Scan for the cell matching the given text and deliver its [X, Y] coordinate at center. 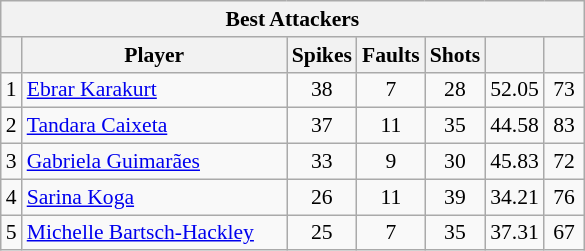
Sarina Koga [154, 197]
25 [322, 233]
44.58 [514, 126]
Ebrar Karakurt [154, 90]
28 [456, 90]
Gabriela Guimarães [154, 162]
34.21 [514, 197]
73 [564, 90]
72 [564, 162]
Shots [456, 55]
4 [12, 197]
52.05 [514, 90]
45.83 [514, 162]
39 [456, 197]
76 [564, 197]
1 [12, 90]
Spikes [322, 55]
30 [456, 162]
83 [564, 126]
37.31 [514, 233]
67 [564, 233]
Player [154, 55]
2 [12, 126]
9 [391, 162]
Best Attackers [292, 19]
26 [322, 197]
Tandara Caixeta [154, 126]
38 [322, 90]
Faults [391, 55]
3 [12, 162]
33 [322, 162]
5 [12, 233]
37 [322, 126]
Michelle Bartsch-Hackley [154, 233]
